Return [X, Y] of the center of cell containing provided text 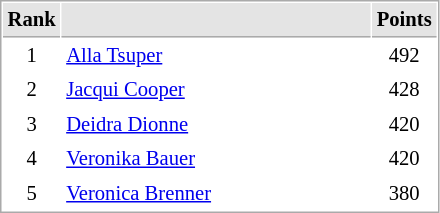
Veronika Bauer [216, 158]
Deidra Dionne [216, 124]
Veronica Brenner [216, 194]
492 [404, 56]
Jacqui Cooper [216, 90]
3 [32, 124]
Rank [32, 20]
5 [32, 194]
Points [404, 20]
1 [32, 56]
2 [32, 90]
428 [404, 90]
4 [32, 158]
380 [404, 194]
Alla Tsuper [216, 56]
